For the text-containing cell, return its midpoint in (X, Y) coordinate format. 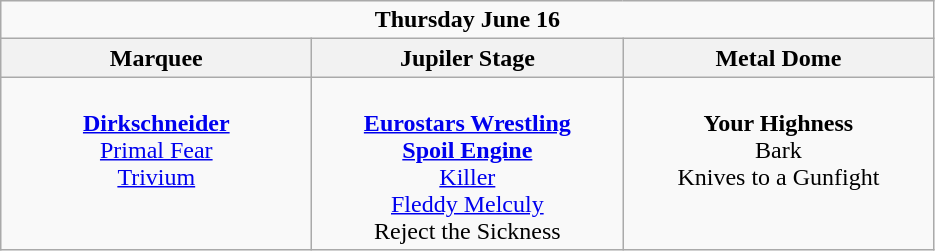
Jupiler Stage (468, 58)
Thursday June 16 (468, 20)
Marquee (156, 58)
Your Highness Bark Knives to a Gunfight (778, 164)
Metal Dome (778, 58)
Eurostars Wrestling Spoil Engine Killer Fleddy Melculy Reject the Sickness (468, 164)
Dirkschneider Primal Fear Trivium (156, 164)
